Capture the cell that displays the provided text and extract its [X, Y] central coordinate. 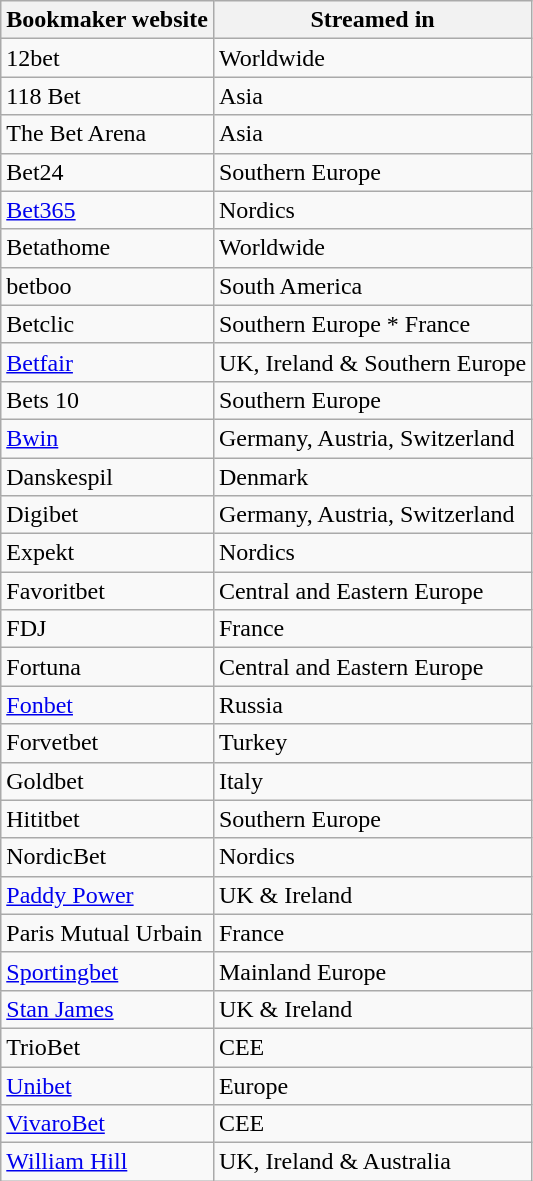
Paris Mutual Urbain [108, 933]
Forvetbet [108, 743]
Mainland Europe [372, 971]
Fortuna [108, 667]
118 Bet [108, 96]
Russia [372, 705]
betboo [108, 286]
Bookmaker website [108, 20]
Italy [372, 781]
Southern Europe * France [372, 324]
Paddy Power [108, 895]
Digibet [108, 515]
Bets 10 [108, 400]
Betclic [108, 324]
Fonbet [108, 705]
South America [372, 286]
Sportingbet [108, 971]
Betfair [108, 362]
William Hill [108, 1162]
VivaroBet [108, 1124]
NordicBet [108, 857]
Unibet [108, 1085]
UK, Ireland & Southern Europe [372, 362]
Hititbet [108, 819]
Danskespil [108, 477]
Streamed in [372, 20]
Bwin [108, 438]
Bet365 [108, 210]
Betathome [108, 248]
Stan James [108, 1009]
UK, Ireland & Australia [372, 1162]
Goldbet [108, 781]
FDJ [108, 629]
The Bet Arena [108, 134]
Turkey [372, 743]
Denmark [372, 477]
TrioBet [108, 1047]
Bet24 [108, 172]
Europe [372, 1085]
Expekt [108, 553]
Favoritbet [108, 591]
12bet [108, 58]
